Find where the given text appears and provide that cell's center as (x, y) coordinate. 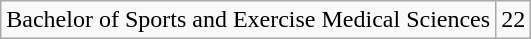
Bachelor of Sports and Exercise Medical Sciences (248, 20)
22 (514, 20)
